Output the (x, y) coordinate of the center of the cell containing the given text.  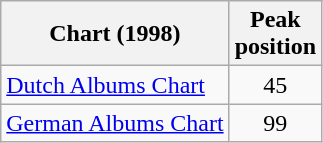
Peakposition (275, 34)
45 (275, 85)
Dutch Albums Chart (115, 85)
German Albums Chart (115, 123)
Chart (1998) (115, 34)
99 (275, 123)
